Find where the given text appears and provide that cell's center as (x, y) coordinate. 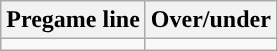
Over/under (210, 20)
Pregame line (74, 20)
